Find where the given text appears and provide that cell's center as (X, Y) coordinate. 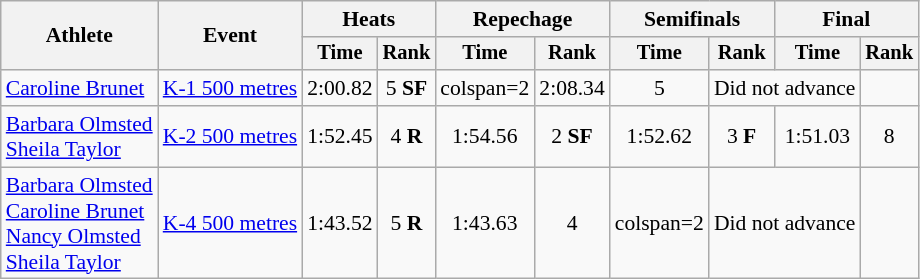
4 R (407, 136)
Heats (368, 19)
5 R (407, 223)
2 SF (572, 136)
5 (660, 88)
Caroline Brunet (80, 88)
Barbara OlmstedSheila Taylor (80, 136)
1:54.56 (484, 136)
1:52.45 (340, 136)
Athlete (80, 36)
1:52.62 (660, 136)
Final (846, 19)
4 (572, 223)
Semifinals (692, 19)
5 SF (407, 88)
8 (889, 136)
1:43.52 (340, 223)
K-1 500 metres (230, 88)
Barbara OlmstedCaroline BrunetNancy OlmstedSheila Taylor (80, 223)
K-2 500 metres (230, 136)
1:43.63 (484, 223)
2:08.34 (572, 88)
3 F (742, 136)
K-4 500 metres (230, 223)
Event (230, 36)
1:51.03 (817, 136)
2:00.82 (340, 88)
Repechage (522, 19)
